Pinpoint the cell where the given text exists, returning its [x, y] midpoint coordinate. 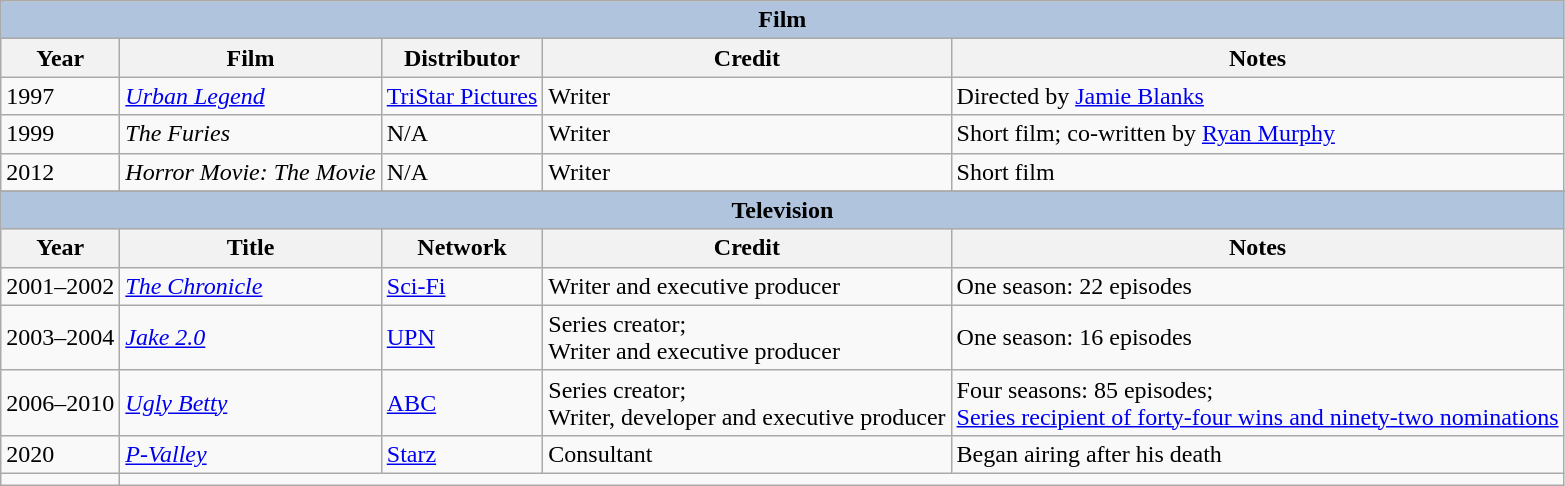
Network [462, 248]
One season: 22 episodes [1258, 286]
Sci-Fi [462, 286]
Directed by Jamie Blanks [1258, 96]
2001–2002 [60, 286]
2006–2010 [60, 402]
The Chronicle [250, 286]
Distributor [462, 58]
Ugly Betty [250, 402]
ABC [462, 402]
Series creator; Writer, developer and executive producer [747, 402]
2003–2004 [60, 338]
P-Valley [250, 454]
Short film; co-written by Ryan Murphy [1258, 134]
Four seasons: 85 episodes; Series recipient of forty-four wins and ninety-two nominations [1258, 402]
UPN [462, 338]
Television [782, 210]
Horror Movie: The Movie [250, 172]
Urban Legend [250, 96]
Consultant [747, 454]
2012 [60, 172]
Series creator; Writer and executive producer [747, 338]
Began airing after his death [1258, 454]
1999 [60, 134]
Starz [462, 454]
Jake 2.0 [250, 338]
One season: 16 episodes [1258, 338]
Title [250, 248]
Writer and executive producer [747, 286]
2020 [60, 454]
The Furies [250, 134]
TriStar Pictures [462, 96]
1997 [60, 96]
Short film [1258, 172]
